Capture the cell that displays the provided text and extract its [X, Y] central coordinate. 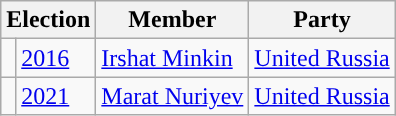
2016 [56, 58]
Party [322, 20]
Irshat Minkin [172, 58]
Member [172, 20]
Election [48, 20]
2021 [56, 96]
Marat Nuriyev [172, 96]
